Extract the (x, y) coordinate from the center of the cell holding the provided text.  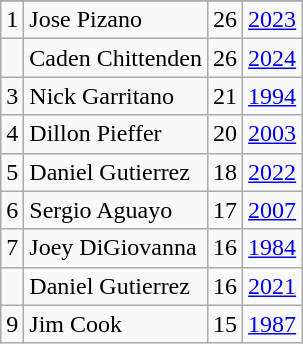
2023 (272, 20)
1 (12, 20)
2007 (272, 210)
2022 (272, 172)
20 (226, 134)
18 (226, 172)
2024 (272, 58)
1984 (272, 248)
Sergio Aguayo (116, 210)
17 (226, 210)
Joey DiGiovanna (116, 248)
Caden Chittenden (116, 58)
15 (226, 324)
2021 (272, 286)
4 (12, 134)
3 (12, 96)
21 (226, 96)
2003 (272, 134)
7 (12, 248)
1987 (272, 324)
Jim Cook (116, 324)
5 (12, 172)
9 (12, 324)
Dillon Pieffer (116, 134)
1994 (272, 96)
Nick Garritano (116, 96)
6 (12, 210)
Jose Pizano (116, 20)
